Provide the [x, y] coordinate of the cell's center where the given text is located.  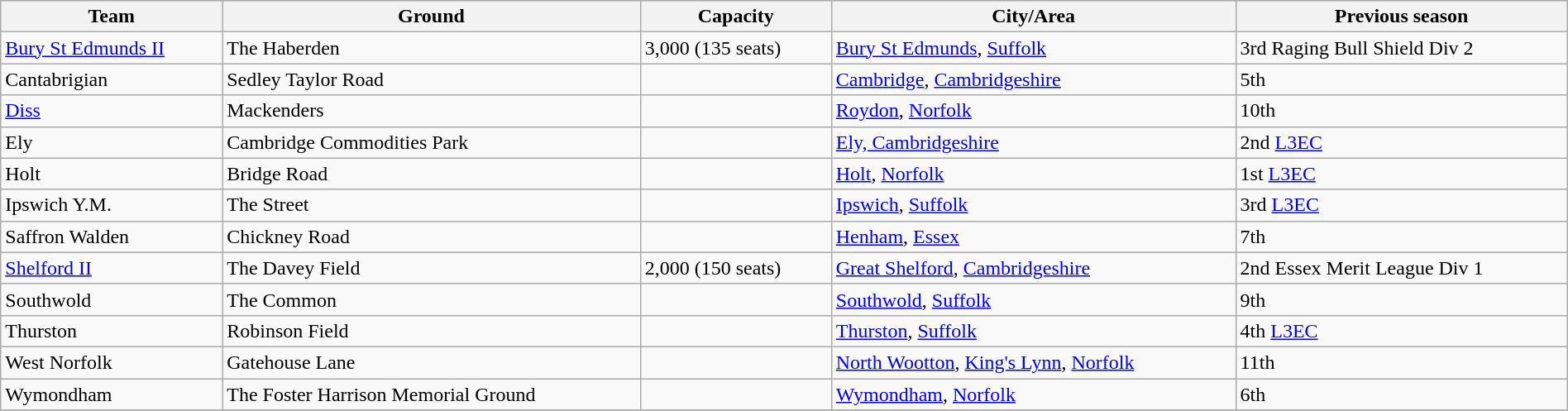
Ipswich, Suffolk [1034, 205]
Ipswich Y.M. [112, 205]
1st L3EC [1401, 174]
The Street [432, 205]
Gatehouse Lane [432, 362]
2nd Essex Merit League Div 1 [1401, 268]
3rd Raging Bull Shield Div 2 [1401, 48]
Southwold, Suffolk [1034, 299]
Chickney Road [432, 237]
5th [1401, 79]
3rd L3EC [1401, 205]
Mackenders [432, 111]
2,000 (150 seats) [736, 268]
Wymondham, Norfolk [1034, 394]
Capacity [736, 17]
Sedley Taylor Road [432, 79]
Saffron Walden [112, 237]
9th [1401, 299]
Henham, Essex [1034, 237]
Ground [432, 17]
Cantabrigian [112, 79]
The Haberden [432, 48]
Holt [112, 174]
Cambridge, Cambridgeshire [1034, 79]
Shelford II [112, 268]
The Common [432, 299]
West Norfolk [112, 362]
The Davey Field [432, 268]
Bury St Edmunds II [112, 48]
2nd L3EC [1401, 142]
Bury St Edmunds, Suffolk [1034, 48]
11th [1401, 362]
Great Shelford, Cambridgeshire [1034, 268]
Roydon, Norfolk [1034, 111]
Previous season [1401, 17]
7th [1401, 237]
Ely, Cambridgeshire [1034, 142]
Ely [112, 142]
Wymondham [112, 394]
Cambridge Commodities Park [432, 142]
Bridge Road [432, 174]
City/Area [1034, 17]
10th [1401, 111]
Thurston [112, 331]
North Wootton, King's Lynn, Norfolk [1034, 362]
6th [1401, 394]
Team [112, 17]
Southwold [112, 299]
Holt, Norfolk [1034, 174]
Robinson Field [432, 331]
Thurston, Suffolk [1034, 331]
4th L3EC [1401, 331]
Diss [112, 111]
The Foster Harrison Memorial Ground [432, 394]
3,000 (135 seats) [736, 48]
